Return the (x, y) coordinate for the center point of the cell that contains the specified text.  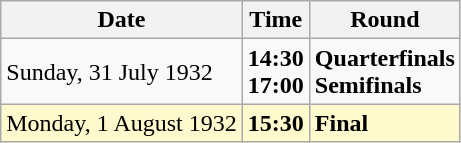
Final (384, 123)
Monday, 1 August 1932 (122, 123)
Time (276, 20)
Sunday, 31 July 1932 (122, 72)
Round (384, 20)
15:30 (276, 123)
14:3017:00 (276, 72)
Date (122, 20)
QuarterfinalsSemifinals (384, 72)
